Find where the given text appears and provide that cell's center as [x, y] coordinate. 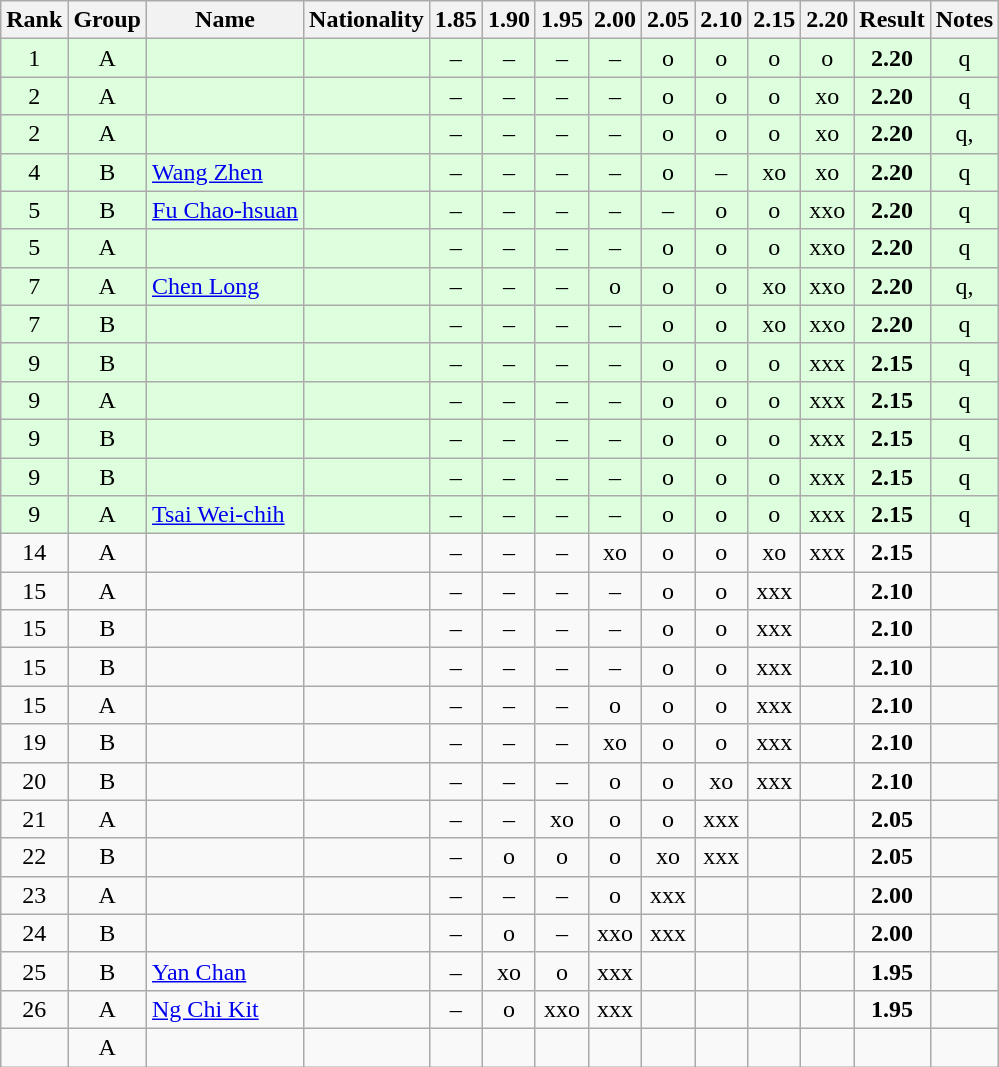
23 [34, 895]
Ng Chi Kit [226, 1009]
Yan Chan [226, 971]
20 [34, 781]
19 [34, 743]
25 [34, 971]
14 [34, 553]
21 [34, 819]
Wang Zhen [226, 172]
Tsai Wei-chih [226, 515]
Result [892, 20]
22 [34, 857]
Notes [964, 20]
1.90 [508, 20]
26 [34, 1009]
4 [34, 172]
Group [108, 20]
Nationality [367, 20]
Chen Long [226, 286]
Fu Chao-hsuan [226, 210]
Name [226, 20]
1.85 [456, 20]
Rank [34, 20]
24 [34, 933]
1 [34, 58]
